Search for the cell housing the specified text and yield its [x, y] center coordinate. 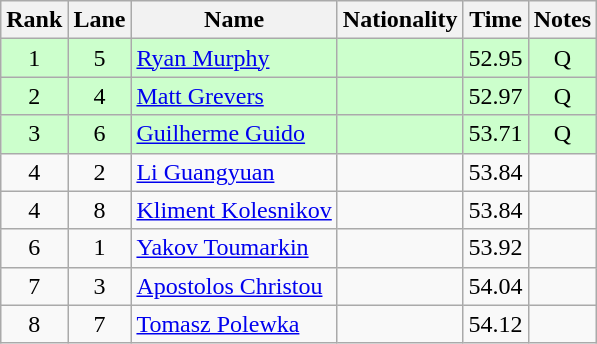
53.71 [496, 134]
Li Guangyuan [234, 172]
Tomasz Polewka [234, 324]
Matt Grevers [234, 96]
Time [496, 20]
5 [100, 58]
Kliment Kolesnikov [234, 210]
Yakov Toumarkin [234, 248]
Name [234, 20]
52.97 [496, 96]
52.95 [496, 58]
54.04 [496, 286]
53.92 [496, 248]
Apostolos Christou [234, 286]
Guilherme Guido [234, 134]
Notes [562, 20]
Ryan Murphy [234, 58]
54.12 [496, 324]
Rank [34, 20]
Lane [100, 20]
Nationality [400, 20]
